Capture the cell that displays the provided text and extract its (X, Y) central coordinate. 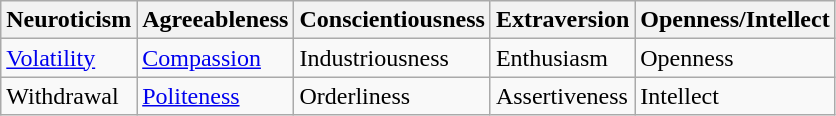
Assertiveness (562, 96)
Agreeableness (216, 20)
Orderliness (392, 96)
Industriousness (392, 58)
Neuroticism (69, 20)
Politeness (216, 96)
Openness (735, 58)
Enthusiasm (562, 58)
Volatility (69, 58)
Withdrawal (69, 96)
Openness/Intellect (735, 20)
Extraversion (562, 20)
Compassion (216, 58)
Conscientiousness (392, 20)
Intellect (735, 96)
